Pinpoint the cell where the given text exists, returning its [X, Y] midpoint coordinate. 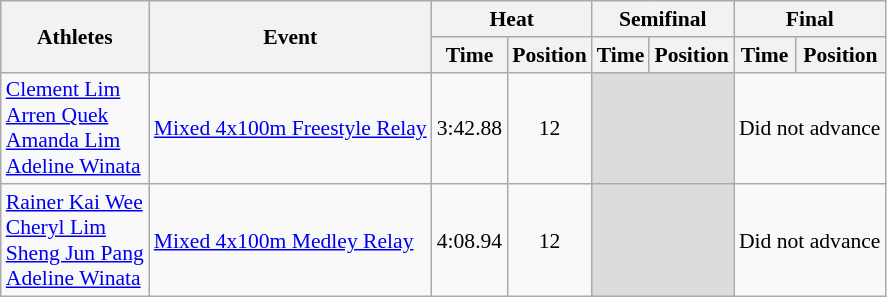
Athletes [75, 36]
Clement LimArren QuekAmanda LimAdeline Winata [75, 128]
Final [810, 19]
Mixed 4x100m Medley Relay [290, 241]
Event [290, 36]
4:08.94 [470, 241]
3:42.88 [470, 128]
Semifinal [663, 19]
Heat [512, 19]
Rainer Kai WeeCheryl LimSheng Jun PangAdeline Winata [75, 241]
Mixed 4x100m Freestyle Relay [290, 128]
